Locate the cell with the specified text and output its [x, y] center coordinate. 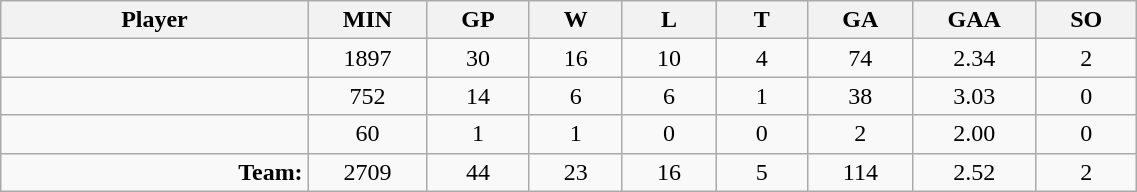
L [668, 20]
GAA [974, 20]
752 [368, 96]
38 [860, 96]
2.34 [974, 58]
30 [478, 58]
GP [478, 20]
60 [368, 134]
2.52 [974, 172]
W [576, 20]
10 [668, 58]
74 [860, 58]
Player [154, 20]
5 [762, 172]
3.03 [974, 96]
Team: [154, 172]
T [762, 20]
44 [478, 172]
2709 [368, 172]
SO [1086, 20]
114 [860, 172]
MIN [368, 20]
GA [860, 20]
14 [478, 96]
1897 [368, 58]
4 [762, 58]
2.00 [974, 134]
23 [576, 172]
